From the cell containing the given text, extract its center point as (x, y) coordinate. 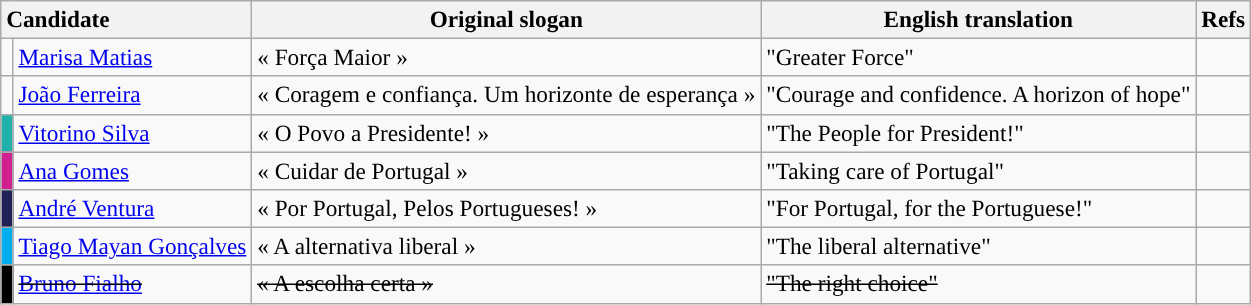
« O Povo a Presidente! » (506, 133)
« Coragem e confiança. Um horizonte de esperança » (506, 95)
Candidate (126, 19)
« Cuidar de Portugal » (506, 170)
Original slogan (506, 19)
English translation (978, 19)
"Courage and confidence. A horizon of hope" (978, 95)
Tiago Mayan Gonçalves (132, 246)
« Força Maior » (506, 57)
Ana Gomes (132, 170)
« A escolha certa » (506, 284)
"The right choice" (978, 284)
"Taking care of Portugal" (978, 170)
« A alternativa liberal » (506, 246)
"The liberal alternative" (978, 246)
"Greater Force" (978, 57)
"For Portugal, for the Portuguese!" (978, 208)
João Ferreira (132, 95)
Marisa Matias (132, 57)
Vitorino Silva (132, 133)
Refs (1224, 19)
"The People for President!" (978, 133)
Bruno Fialho (132, 284)
André Ventura (132, 208)
« Por Portugal, Pelos Portugueses! » (506, 208)
